Locate the cell with the specified text and output its (X, Y) center coordinate. 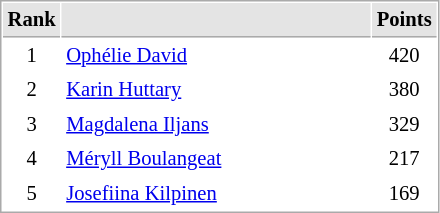
4 (32, 158)
Ophélie David (216, 56)
Méryll Boulangeat (216, 158)
Points (404, 20)
3 (32, 124)
Magdalena Iljans (216, 124)
329 (404, 124)
Rank (32, 20)
380 (404, 90)
420 (404, 56)
2 (32, 90)
Josefiina Kilpinen (216, 194)
Karin Huttary (216, 90)
169 (404, 194)
5 (32, 194)
217 (404, 158)
1 (32, 56)
